Return the [X, Y] coordinate for the center point of the cell that contains the specified text.  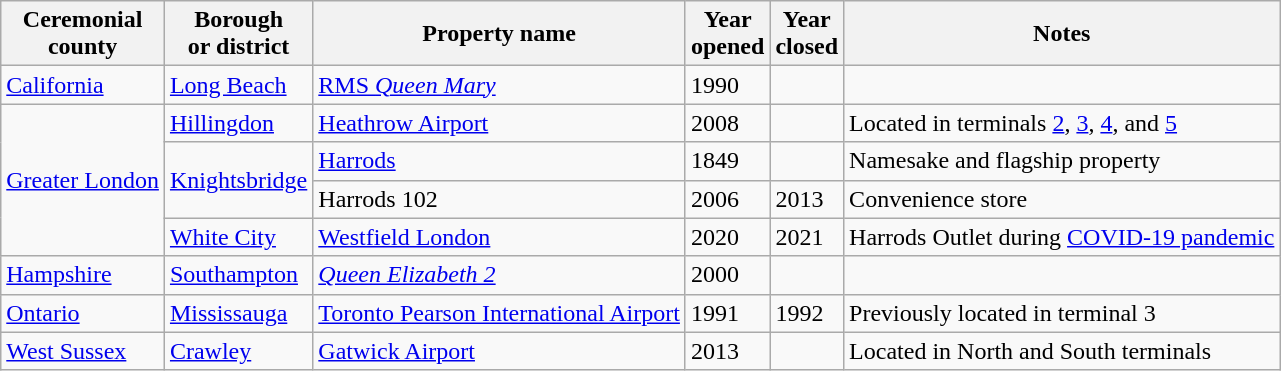
Yearopened [727, 34]
Knightsbridge [238, 180]
Harrods Outlet during COVID-19 pandemic [1062, 237]
RMS Queen Mary [500, 85]
Westfield London [500, 237]
Ontario [83, 313]
2006 [727, 199]
Located in North and South terminals [1062, 351]
Queen Elizabeth 2 [500, 275]
Located in terminals 2, 3, 4, and 5 [1062, 123]
1992 [807, 313]
West Sussex [83, 351]
White City [238, 237]
Convenience store [1062, 199]
Harrods [500, 161]
Hillingdon [238, 123]
California [83, 85]
Harrods 102 [500, 199]
Previously located in terminal 3 [1062, 313]
2000 [727, 275]
Mississauga [238, 313]
2020 [727, 237]
Notes [1062, 34]
Property name [500, 34]
2021 [807, 237]
Namesake and flagship property [1062, 161]
Boroughor district [238, 34]
Toronto Pearson International Airport [500, 313]
Ceremonialcounty [83, 34]
Heathrow Airport [500, 123]
2008 [727, 123]
Yearclosed [807, 34]
Hampshire [83, 275]
Gatwick Airport [500, 351]
1990 [727, 85]
Southampton [238, 275]
Crawley [238, 351]
Greater London [83, 180]
Long Beach [238, 85]
1849 [727, 161]
1991 [727, 313]
